Output the [x, y] coordinate of the center of the cell containing the given text.  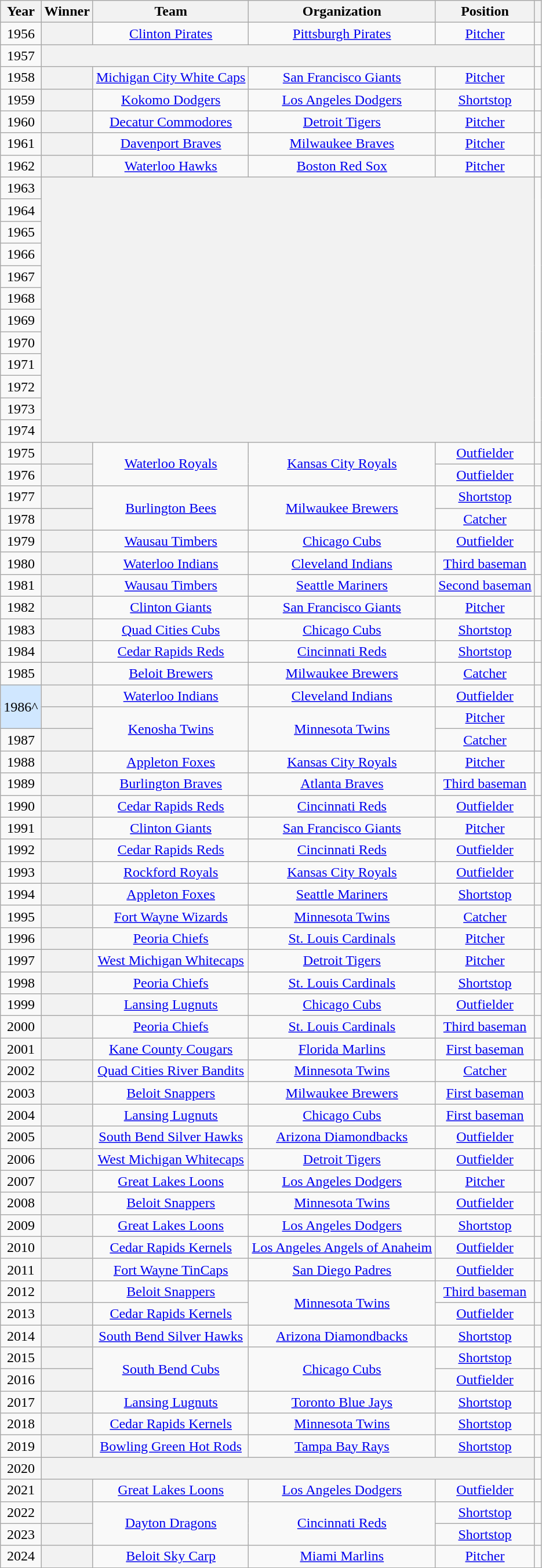
1975 [21, 453]
Position [485, 12]
1977 [21, 497]
2017 [21, 1402]
South Bend Cubs [170, 1369]
1979 [21, 541]
Year [21, 12]
1997 [21, 960]
Beloit Brewers [170, 674]
1988 [21, 762]
1972 [21, 387]
1996 [21, 938]
Milwaukee Braves [342, 144]
Davenport Braves [170, 144]
2024 [21, 1556]
1976 [21, 475]
1956 [21, 34]
1968 [21, 299]
1985 [21, 674]
1965 [21, 232]
Fort Wayne Wizards [170, 916]
2012 [21, 1291]
Atlanta Braves [342, 784]
1990 [21, 806]
2011 [21, 1269]
Los Angeles Angels of Anaheim [342, 1247]
2014 [21, 1335]
1961 [21, 144]
2002 [21, 1071]
2001 [21, 1049]
1994 [21, 894]
Clinton Pirates [170, 34]
1970 [21, 343]
Beloit Sky Carp [170, 1556]
1964 [21, 210]
Second baseman [485, 585]
1966 [21, 254]
2016 [21, 1380]
Dayton Dragons [170, 1523]
1974 [21, 431]
2006 [21, 1159]
1967 [21, 277]
2019 [21, 1446]
2015 [21, 1358]
2008 [21, 1203]
Michigan City White Caps [170, 78]
2021 [21, 1490]
2007 [21, 1181]
Burlington Braves [170, 784]
1991 [21, 828]
1980 [21, 563]
1959 [21, 100]
1971 [21, 365]
Fort Wayne TinCaps [170, 1269]
2009 [21, 1225]
Organization [342, 12]
1960 [21, 122]
Pittsburgh Pirates [342, 34]
1992 [21, 850]
Quad Cities River Bandits [170, 1071]
Kenosha Twins [170, 729]
Quad Cities Cubs [170, 629]
1958 [21, 78]
1999 [21, 1005]
2010 [21, 1247]
Rockford Royals [170, 872]
2020 [21, 1468]
2023 [21, 1534]
1962 [21, 166]
2004 [21, 1115]
Waterloo Hawks [170, 166]
Decatur Commodores [170, 122]
1993 [21, 872]
2005 [21, 1137]
1982 [21, 607]
2013 [21, 1313]
1998 [21, 983]
1973 [21, 409]
2018 [21, 1424]
Winner [67, 12]
1984 [21, 652]
Florida Marlins [342, 1049]
Kokomo Dodgers [170, 100]
Bowling Green Hot Rods [170, 1446]
Boston Red Sox [342, 166]
2022 [21, 1512]
1978 [21, 519]
2000 [21, 1027]
Toronto Blue Jays [342, 1402]
Tampa Bay Rays [342, 1446]
2003 [21, 1093]
Kane County Cougars [170, 1049]
1995 [21, 916]
1986^ [21, 707]
San Diego Padres [342, 1269]
Waterloo Royals [170, 464]
1989 [21, 784]
Miami Marlins [342, 1556]
1969 [21, 321]
Team [170, 12]
1981 [21, 585]
1963 [21, 188]
1987 [21, 740]
1957 [21, 56]
Burlington Bees [170, 508]
1983 [21, 629]
